Capture the cell that displays the provided text and extract its [X, Y] central coordinate. 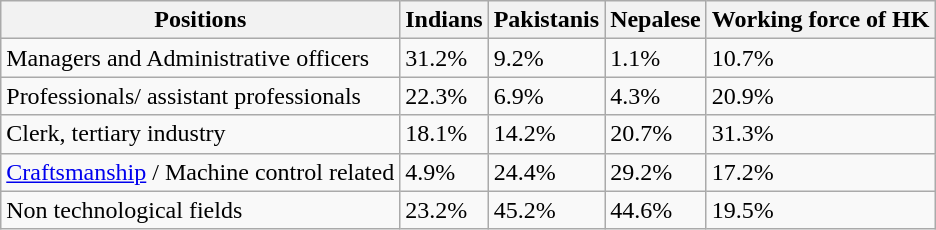
17.2% [820, 172]
44.6% [656, 210]
29.2% [656, 172]
45.2% [546, 210]
Clerk, tertiary industry [200, 134]
Positions [200, 20]
Indians [444, 20]
20.7% [656, 134]
4.9% [444, 172]
Professionals/ assistant professionals [200, 96]
31.3% [820, 134]
10.7% [820, 58]
Working force of HK [820, 20]
23.2% [444, 210]
19.5% [820, 210]
Managers and Administrative officers [200, 58]
9.2% [546, 58]
Craftsmanship / Machine control related [200, 172]
20.9% [820, 96]
24.4% [546, 172]
22.3% [444, 96]
18.1% [444, 134]
31.2% [444, 58]
Nepalese [656, 20]
4.3% [656, 96]
Non technological fields [200, 210]
Pakistanis [546, 20]
6.9% [546, 96]
14.2% [546, 134]
1.1% [656, 58]
